Provide the (X, Y) coordinate of the cell's center where the given text is located.  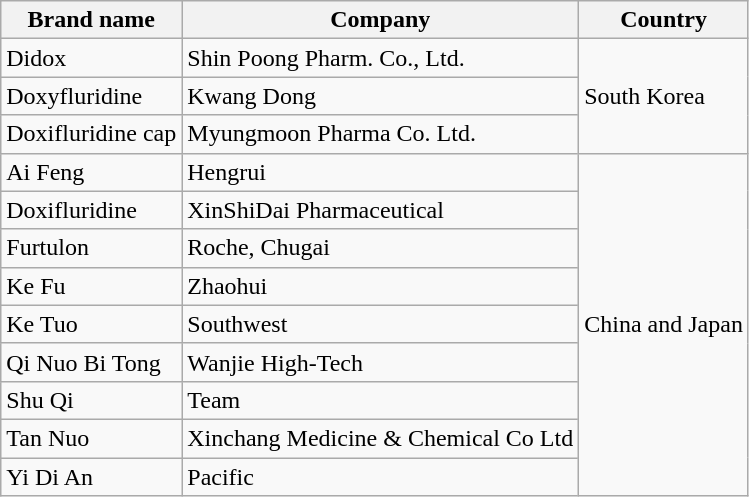
Wanjie High-Tech (380, 362)
Qi Nuo Bi Tong (92, 362)
Company (380, 20)
Country (664, 20)
Myungmoon Pharma Co. Ltd. (380, 134)
Doxyfluridine (92, 96)
Team (380, 400)
South Korea (664, 96)
Shin Poong Pharm. Co., Ltd. (380, 58)
Furtulon (92, 248)
Brand name (92, 20)
Xinchang Medicine & Chemical Co Ltd (380, 438)
Ai Feng (92, 172)
Zhaohui (380, 286)
Kwang Dong (380, 96)
Doxifluridine (92, 210)
Roche, Chugai (380, 248)
Doxifluridine cap (92, 134)
Ke Tuo (92, 324)
Southwest (380, 324)
Ke Fu (92, 286)
XinShiDai Pharmaceutical (380, 210)
Tan Nuo (92, 438)
Hengrui (380, 172)
Pacific (380, 477)
Shu Qi (92, 400)
China and Japan (664, 324)
Yi Di An (92, 477)
Didox (92, 58)
